Output the [X, Y] coordinate of the center of the cell containing the given text.  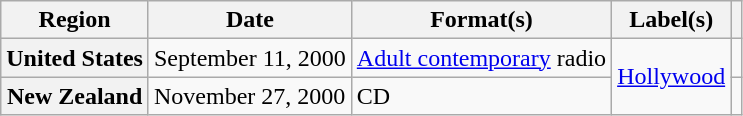
Label(s) [672, 20]
Format(s) [481, 20]
September 11, 2000 [250, 58]
Date [250, 20]
CD [481, 96]
Region [75, 20]
United States [75, 58]
New Zealand [75, 96]
Adult contemporary radio [481, 58]
November 27, 2000 [250, 96]
Hollywood [672, 77]
